Output the (x, y) coordinate of the center of the cell containing the given text.  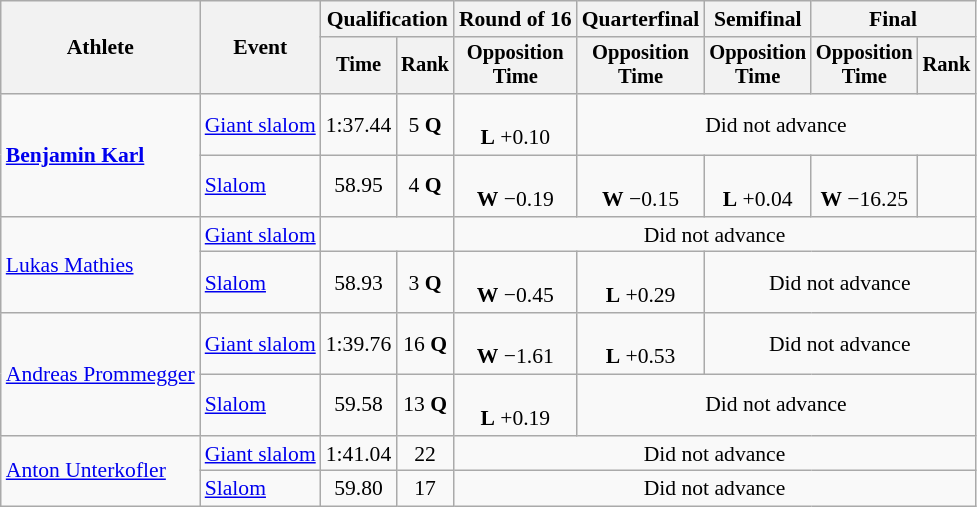
L +0.29 (641, 282)
4 Q (425, 186)
58.93 (358, 282)
3 Q (425, 282)
58.95 (358, 186)
L +0.04 (758, 186)
L +0.19 (516, 406)
Athlete (100, 48)
W −1.61 (516, 344)
L +0.53 (641, 344)
Andreas Prommegger (100, 374)
W −16.25 (864, 186)
Lukas Mathies (100, 266)
Final (893, 19)
L +0.10 (516, 124)
W −0.19 (516, 186)
Round of 16 (516, 19)
Semifinal (758, 19)
Time (358, 66)
22 (425, 454)
Event (260, 48)
1:37.44 (358, 124)
W −0.15 (641, 186)
1:39.76 (358, 344)
13 Q (425, 406)
Benjamin Karl (100, 155)
17 (425, 489)
Anton Unterkofler (100, 472)
59.80 (358, 489)
W −0.45 (516, 282)
1:41.04 (358, 454)
59.58 (358, 406)
Qualification (388, 19)
16 Q (425, 344)
5 Q (425, 124)
Quarterfinal (641, 19)
